Identify which cell holds the provided text, then report its (X, Y) central coordinate. 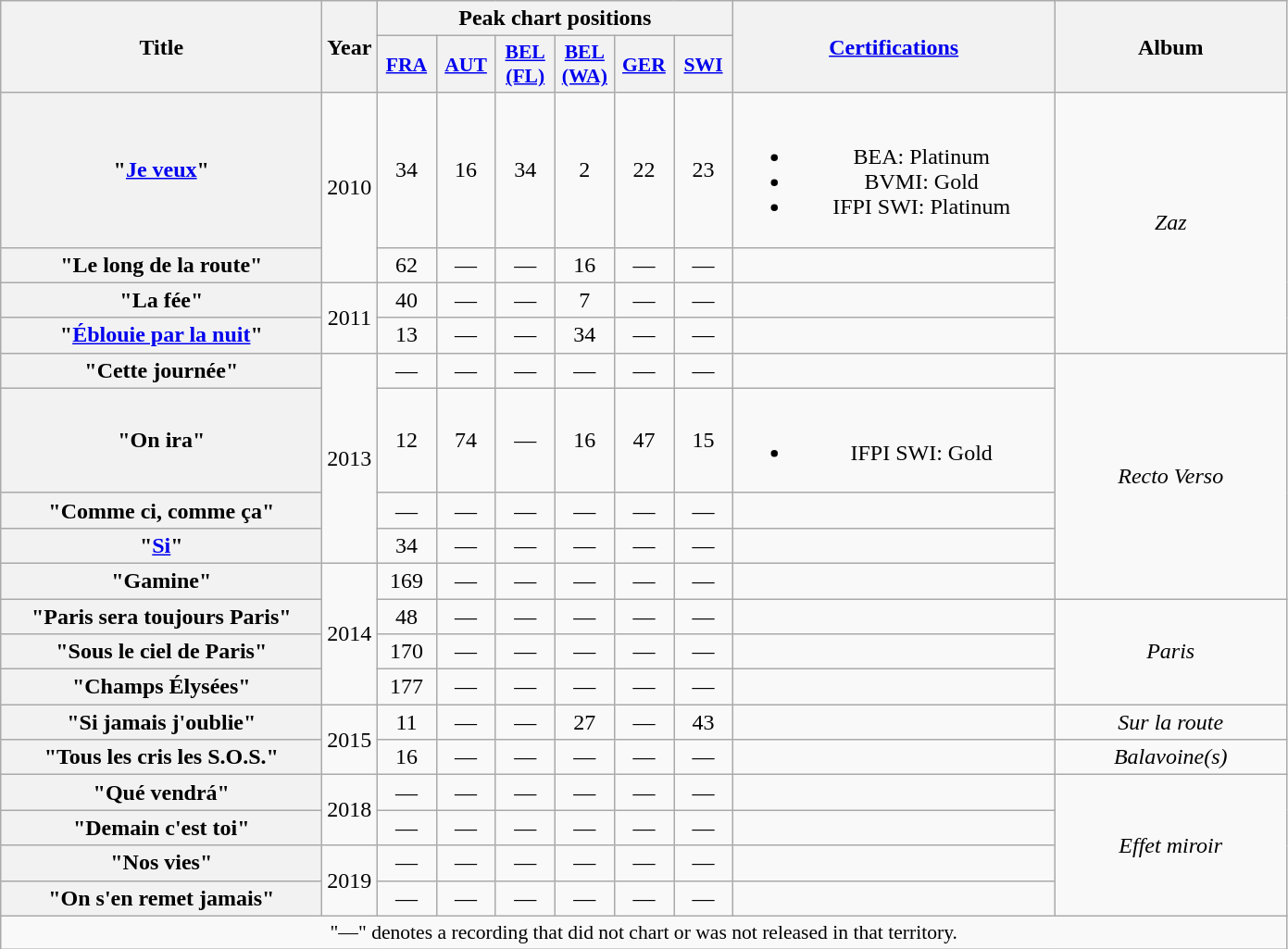
7 (584, 300)
Album (1170, 46)
Year (350, 46)
2010 (350, 187)
"Si" (161, 545)
"On ira" (161, 441)
"Cette journée" (161, 370)
Paris (1170, 651)
2019 (350, 880)
BEL(WA) (584, 65)
62 (406, 265)
BEA: PlatinumBVMI: GoldIFPI SWI: Platinum (894, 170)
2015 (350, 740)
"Tous les cris les S.O.S." (161, 757)
"Gamine" (161, 581)
"Le long de la route" (161, 265)
2018 (350, 810)
SWI (704, 65)
43 (704, 722)
Sur la route (1170, 722)
GER (644, 65)
AUT (466, 65)
"Si jamais j'oublie" (161, 722)
2013 (350, 457)
48 (406, 616)
13 (406, 335)
"Qué vendrá" (161, 793)
"Je veux" (161, 170)
11 (406, 722)
12 (406, 441)
27 (584, 722)
15 (704, 441)
22 (644, 170)
74 (466, 441)
"Champs Élysées" (161, 687)
47 (644, 441)
2 (584, 170)
"Éblouie par la nuit" (161, 335)
"Sous le ciel de Paris" (161, 652)
Peak chart positions (556, 19)
23 (704, 170)
"On s'en remet jamais" (161, 898)
"Nos vies" (161, 863)
169 (406, 581)
170 (406, 652)
40 (406, 300)
177 (406, 687)
"Comme ci, comme ça" (161, 510)
BEL(FL) (525, 65)
"—" denotes a recording that did not chart or was not released in that territory. (644, 932)
"Paris sera toujours Paris" (161, 616)
Recto Verso (1170, 476)
2014 (350, 633)
FRA (406, 65)
"La fée" (161, 300)
IFPI SWI: Gold (894, 441)
Effet miroir (1170, 845)
Certifications (894, 46)
Title (161, 46)
2011 (350, 318)
Zaz (1170, 222)
Balavoine(s) (1170, 757)
"Demain c'est toi" (161, 828)
